Detect which cell encompasses the target text, then output its [x, y] center coordinate. 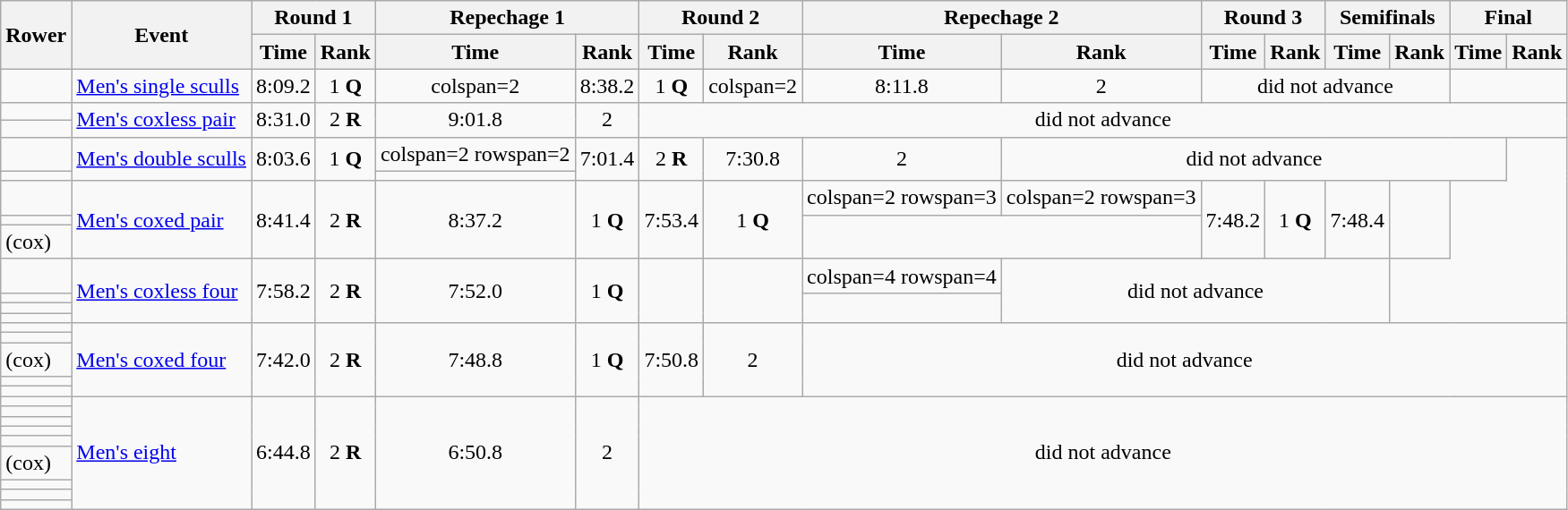
6:44.8 [283, 453]
Men's single sculls [161, 86]
8:11.8 [903, 86]
8:38.2 [607, 86]
7:50.8 [672, 360]
7:48.4 [1358, 220]
Repechage 1 [507, 18]
Rower [36, 35]
7:30.8 [753, 159]
8:03.6 [283, 159]
colspan=2 rowspan=2 [475, 154]
Men's coxless four [161, 290]
Men's coxed four [161, 360]
7:52.0 [475, 290]
7:42.0 [283, 360]
Men's coxed pair [161, 220]
7:53.4 [672, 220]
8:09.2 [283, 86]
7:48.2 [1233, 220]
Round 2 [721, 18]
8:37.2 [475, 220]
8:31.0 [283, 120]
Semifinals [1388, 18]
6:50.8 [475, 453]
colspan=4 rowspan=4 [903, 276]
Men's coxless pair [161, 120]
Round 3 [1263, 18]
Final [1508, 18]
Event [161, 35]
7:48.8 [475, 360]
9:01.8 [475, 120]
Round 1 [313, 18]
7:01.4 [607, 159]
7:58.2 [283, 290]
Men's double sculls [161, 159]
Repechage 2 [1002, 18]
8:41.4 [283, 220]
Men's eight [161, 453]
